Identify which cell holds the provided text, then report its (x, y) central coordinate. 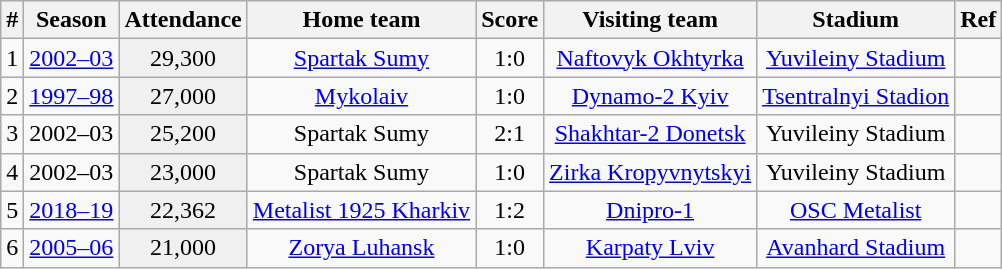
Zorya Luhansk (361, 248)
Zirka Kropyvnytskyi (650, 172)
2005–06 (72, 248)
Tsentralnyi Stadion (856, 96)
Visiting team (650, 20)
Karpaty Lviv (650, 248)
27,000 (183, 96)
1:2 (510, 210)
21,000 (183, 248)
6 (12, 248)
25,200 (183, 134)
Dynamo-2 Kyiv (650, 96)
1 (12, 58)
Avanhard Stadium (856, 248)
23,000 (183, 172)
OSC Metalist (856, 210)
Stadium (856, 20)
Ref (978, 20)
Mykolaiv (361, 96)
2018–19 (72, 210)
Attendance (183, 20)
1997–98 (72, 96)
Season (72, 20)
2:1 (510, 134)
4 (12, 172)
# (12, 20)
Dnipro-1 (650, 210)
Score (510, 20)
29,300 (183, 58)
3 (12, 134)
22,362 (183, 210)
Naftovyk Okhtyrka (650, 58)
Home team (361, 20)
Metalist 1925 Kharkiv (361, 210)
Shakhtar-2 Donetsk (650, 134)
5 (12, 210)
2 (12, 96)
